Extract the [x, y] coordinate from the center of the cell holding the provided text.  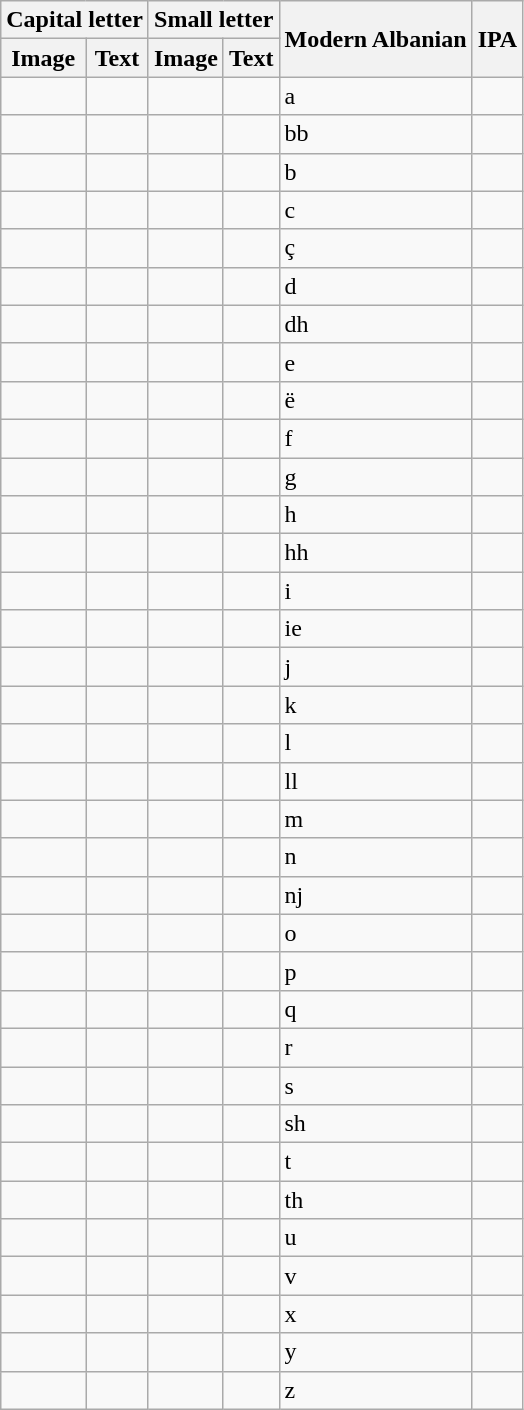
s [376, 1085]
i [376, 591]
m [376, 819]
c [376, 210]
v [376, 1276]
k [376, 705]
th [376, 1200]
b [376, 172]
Modern Albanian [376, 39]
a [376, 96]
t [376, 1162]
Capital letter [75, 20]
Small letter [214, 20]
hh [376, 553]
ç [376, 248]
d [376, 286]
u [376, 1238]
e [376, 362]
z [376, 1390]
nj [376, 895]
f [376, 438]
j [376, 667]
x [376, 1314]
IPA [498, 39]
bb [376, 134]
n [376, 857]
h [376, 515]
ë [376, 400]
g [376, 477]
r [376, 1047]
dh [376, 324]
o [376, 933]
p [376, 971]
sh [376, 1124]
ie [376, 629]
l [376, 743]
ll [376, 781]
q [376, 1009]
y [376, 1352]
